Extract the [X, Y] coordinate from the center of the cell holding the provided text.  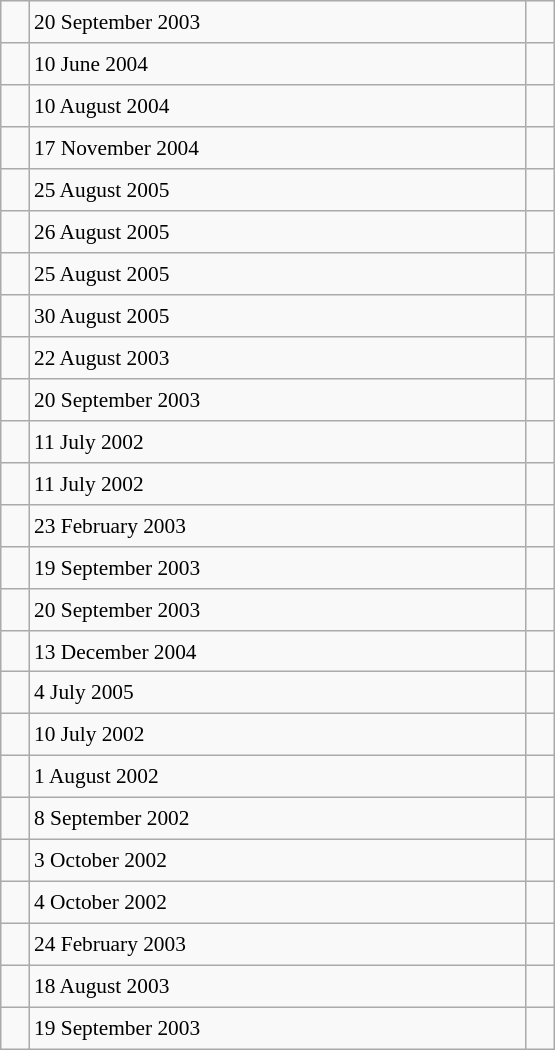
10 June 2004 [278, 64]
30 August 2005 [278, 316]
1 August 2002 [278, 777]
13 December 2004 [278, 651]
8 September 2002 [278, 819]
18 August 2003 [278, 986]
24 February 2003 [278, 945]
3 October 2002 [278, 861]
10 July 2002 [278, 735]
26 August 2005 [278, 232]
23 February 2003 [278, 525]
4 October 2002 [278, 903]
22 August 2003 [278, 358]
17 November 2004 [278, 148]
10 August 2004 [278, 106]
4 July 2005 [278, 693]
